Return the [x, y] coordinate for the center point of the cell that contains the specified text.  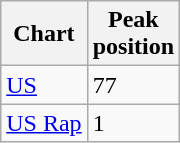
77 [133, 85]
Peakposition [133, 34]
US Rap [44, 123]
Chart [44, 34]
US [44, 85]
1 [133, 123]
